Return [x, y] of the center of cell containing provided text 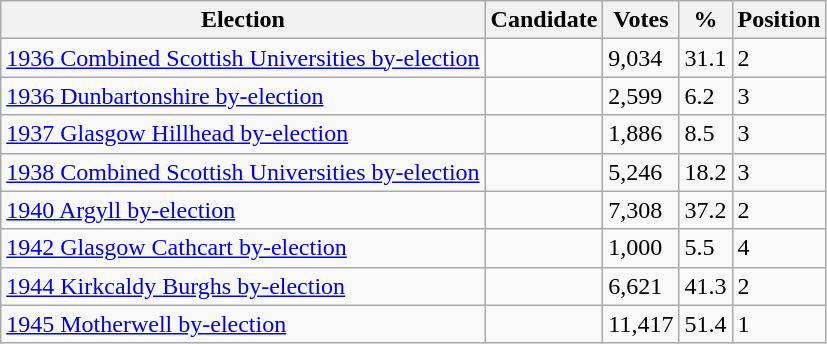
1,000 [641, 248]
1940 Argyll by-election [243, 210]
Position [779, 20]
1936 Dunbartonshire by-election [243, 96]
6,621 [641, 286]
5.5 [706, 248]
6.2 [706, 96]
Candidate [544, 20]
31.1 [706, 58]
8.5 [706, 134]
37.2 [706, 210]
Election [243, 20]
2,599 [641, 96]
1942 Glasgow Cathcart by-election [243, 248]
1936 Combined Scottish Universities by-election [243, 58]
51.4 [706, 324]
Votes [641, 20]
9,034 [641, 58]
5,246 [641, 172]
7,308 [641, 210]
1944 Kirkcaldy Burghs by-election [243, 286]
1938 Combined Scottish Universities by-election [243, 172]
1 [779, 324]
11,417 [641, 324]
18.2 [706, 172]
1937 Glasgow Hillhead by-election [243, 134]
% [706, 20]
41.3 [706, 286]
1,886 [641, 134]
4 [779, 248]
1945 Motherwell by-election [243, 324]
